Determine the (X, Y) coordinate at the center of the cell enclosing the given text.  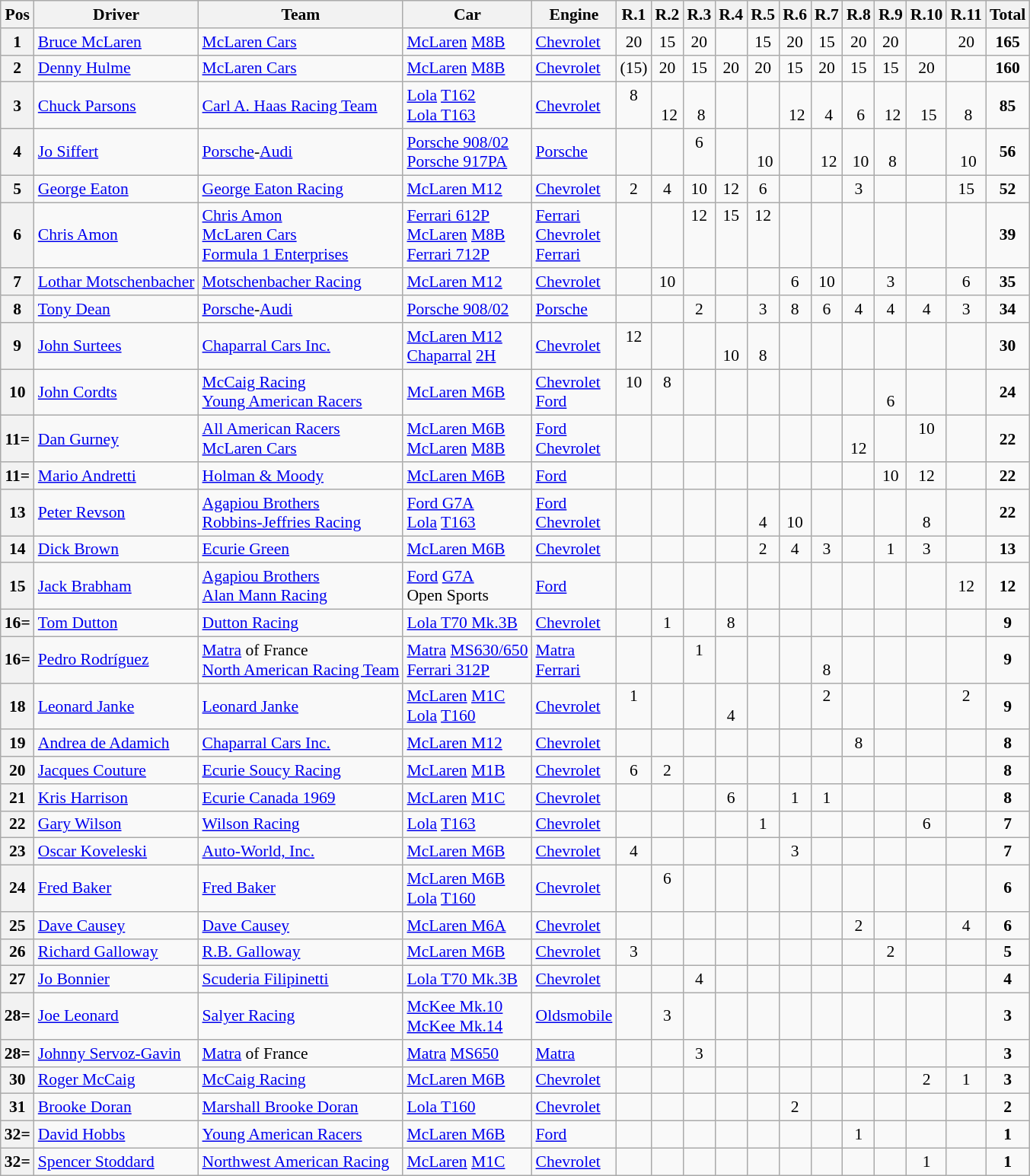
R.10 (927, 14)
Oldsmobile (574, 1017)
Ford G7AOpen Sports (467, 586)
Driver (116, 14)
Lola T163 (467, 824)
Oscar Koveleski (116, 852)
Denny Hulme (116, 69)
Matra of France North American Racing Team (300, 659)
MatraFerrari (574, 659)
Chris Amon (116, 236)
Pos (18, 14)
23 (18, 852)
Jack Brabham (116, 586)
McLaren M1CLola T160 (467, 706)
Pedro Rodríguez (116, 659)
Dick Brown (116, 550)
Chuck Parsons (116, 105)
Bruce McLaren (116, 42)
Ford G7ALola T163 (467, 513)
Ferrari 612PMcLaren M8BFerrari 712P (467, 236)
85 (1008, 105)
Dutton Racing (300, 623)
R.4 (731, 14)
McKee Mk.10McKee Mk.14 (467, 1017)
McCaig Racing Young American Racers (300, 393)
Ecurie Green (300, 550)
Tom Dutton (116, 623)
R.5 (763, 14)
McLaren M1B (467, 770)
John Surtees (116, 346)
Matra of France (300, 1053)
McLaren M6A (467, 926)
Richard Galloway (116, 952)
Jo Siffert (116, 152)
R.3 (699, 14)
Dan Gurney (116, 438)
Lola T162Lola T163 (467, 105)
R.11 (966, 14)
31 (18, 1107)
Engine (574, 14)
Peter Revson (116, 513)
(15) (633, 69)
R.B. Galloway (300, 952)
Lola T160 (467, 1107)
Young American Racers (300, 1135)
Ecurie Soucy Racing (300, 770)
Johnny Servoz-Gavin (116, 1053)
Gary Wilson (116, 824)
ChevroletFord (574, 393)
McCaig Racing (300, 1080)
Northwest American Racing (300, 1162)
R.8 (859, 14)
56 (1008, 152)
39 (1008, 236)
McLaren M6BLola T160 (467, 889)
R.7 (827, 14)
David Hobbs (116, 1135)
McLaren M6BMcLaren M8B (467, 438)
R.1 (633, 14)
26 (18, 952)
19 (18, 744)
Jacques Couture (116, 770)
Ecurie Canada 1969 (300, 798)
Marshall Brooke Doran (300, 1107)
165 (1008, 42)
George Eaton (116, 189)
McLaren M12Chaparral 2H (467, 346)
Auto-World, Inc. (300, 852)
Holman & Moody (300, 476)
34 (1008, 309)
Scuderia Filipinetti (300, 980)
R.9 (891, 14)
Tony Dean (116, 309)
Team (300, 14)
Wilson Racing (300, 824)
Matra MS630/650Ferrari 312P (467, 659)
All American Racers McLaren Cars (300, 438)
Chris Amon McLaren Cars Formula 1 Enterprises (300, 236)
Agapiou Brothers Alan Mann Racing (300, 586)
Agapiou Brothers Robbins-Jeffries Racing (300, 513)
Spencer Stoddard (116, 1162)
Joe Leonard (116, 1017)
Jo Bonnier (116, 980)
14 (18, 550)
35 (1008, 282)
Motschenbacher Racing (300, 282)
160 (1008, 69)
Carl A. Haas Racing Team (300, 105)
Lothar Motschenbacher (116, 282)
Porsche 908/02Porsche 917PA (467, 152)
25 (18, 926)
R.2 (667, 14)
Salyer Racing (300, 1017)
Total (1008, 14)
21 (18, 798)
Brooke Doran (116, 1107)
FerrariChevroletFerrari (574, 236)
R.6 (795, 14)
Mario Andretti (116, 476)
Kris Harrison (116, 798)
Andrea de Adamich (116, 744)
George Eaton Racing (300, 189)
Roger McCaig (116, 1080)
Porsche 908/02 (467, 309)
John Cordts (116, 393)
52 (1008, 189)
Car (467, 14)
Matra (574, 1053)
18 (18, 706)
Matra MS650 (467, 1053)
27 (18, 980)
